Pinpoint the cell where the given text exists, returning its [x, y] midpoint coordinate. 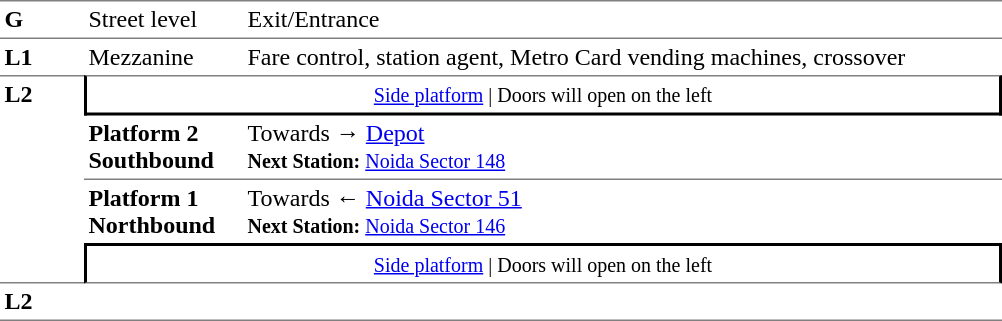
Platform 1Northbound [164, 212]
L2 [42, 179]
Exit/Entrance [622, 20]
Platform 2Southbound [164, 148]
G [42, 20]
Towards ← Noida Sector 51Next Station: Noida Sector 146 [622, 212]
Mezzanine [164, 57]
L1 [42, 57]
Fare control, station agent, Metro Card vending machines, crossover [622, 57]
Towards → DepotNext Station: Noida Sector 148 [622, 148]
Street level [164, 20]
